Locate the cell with the specified text and output its (x, y) center coordinate. 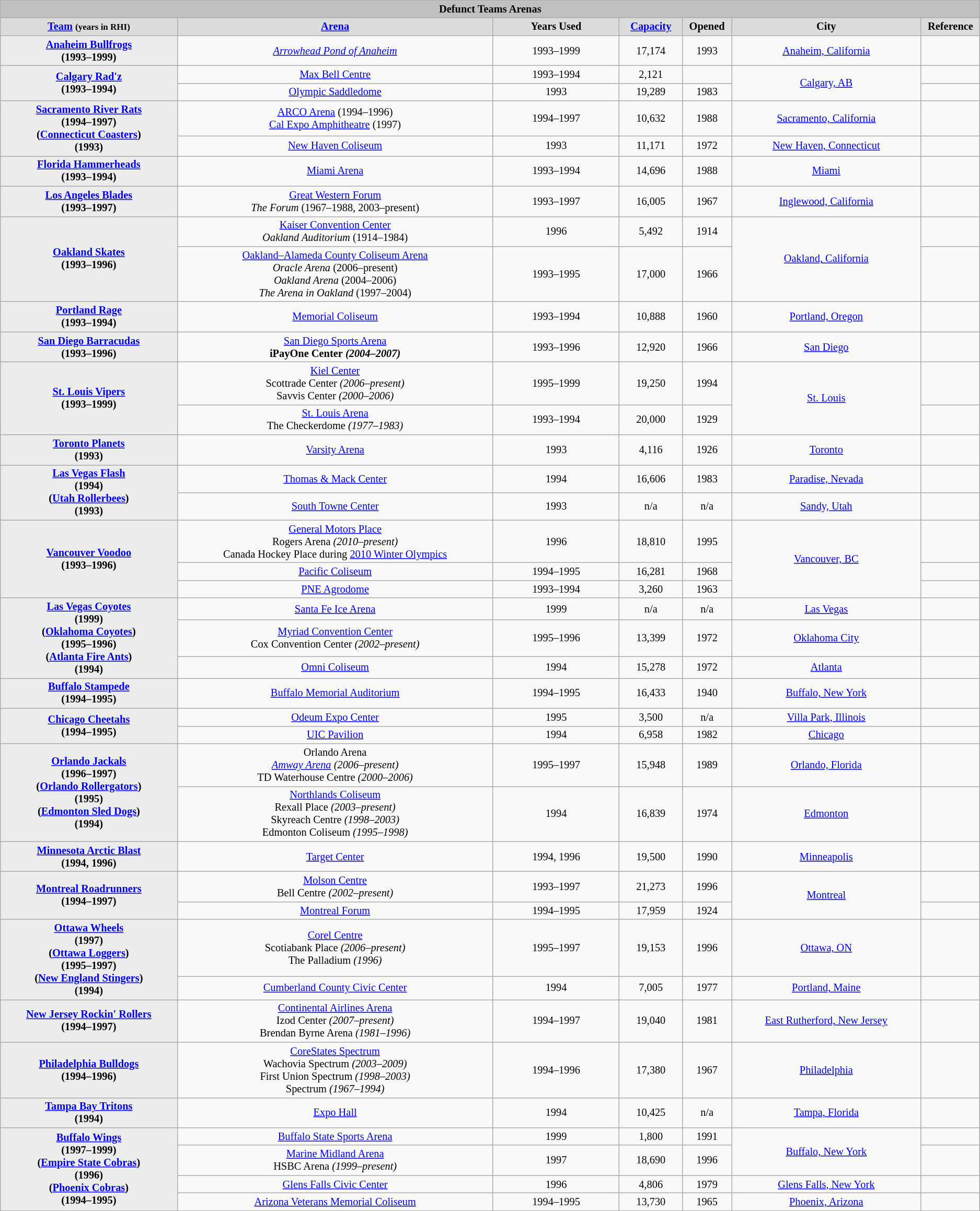
Oklahoma City (826, 638)
Great Western ForumThe Forum (1967–1988, 2003–present) (335, 201)
Orlando, Florida (826, 765)
Paradise, Nevada (826, 479)
16,281 (651, 571)
Expo Hall (335, 1113)
Vancouver Voodoo(1993–1996) (89, 559)
St. Louis Vipers(1993–1999) (89, 398)
City (826, 27)
Atlanta (826, 667)
1,800 (651, 1136)
15,278 (651, 667)
1995–1999 (556, 383)
Cumberland County Civic Center (335, 988)
1929 (707, 420)
1974 (707, 814)
13,730 (651, 1202)
Miami (826, 171)
Buffalo Wings(1997–1999)(Empire State Cobras)(1996)(Phoenix Cobras)(1994–1995) (89, 1169)
St. Louis (826, 398)
UIC Pavilion (335, 735)
Omni Coliseum (335, 667)
Toronto Planets(1993) (89, 450)
Buffalo Memorial Auditorium (335, 693)
Calgary, AB (826, 83)
St. Louis ArenaThe Checkerdome (1977–1983) (335, 420)
1968 (707, 571)
10,888 (651, 317)
Inglewood, California (826, 201)
CoreStates SpectrumWachovia Spectrum (2003–2009)First Union Spectrum (1998–2003)Spectrum (1967–1994) (335, 1070)
Portland, Oregon (826, 317)
Miami Arena (335, 171)
Phoenix, Arizona (826, 1202)
Buffalo State Sports Arena (335, 1136)
Capacity (651, 27)
2,121 (651, 74)
10,632 (651, 118)
Glens Falls Civic Center (335, 1184)
Max Bell Centre (335, 74)
Ottawa, ON (826, 948)
Villa Park, Illinois (826, 717)
Oakland, California (826, 259)
1924 (707, 910)
Varsity Arena (335, 450)
Montreal (826, 895)
New Haven Coliseum (335, 145)
Glens Falls, New York (826, 1184)
Chicago Cheetahs(1994–1995) (89, 725)
12,920 (651, 347)
Philadelphia Bulldogs(1994–1996) (89, 1070)
Marine Midland ArenaHSBC Arena (1999–present) (335, 1160)
Anaheim, California (826, 51)
Montreal Forum (335, 910)
Toronto (826, 450)
1994–1996 (556, 1070)
Sacramento, California (826, 118)
19,250 (651, 383)
16,005 (651, 201)
Orlando Jackals(1996–1997)(Orlando Rollergators)(1995)(Edmonton Sled Dogs)(1994) (89, 792)
Defunct Teams Arenas (490, 9)
3,260 (651, 589)
1940 (707, 693)
Chicago (826, 735)
South Towne Center (335, 506)
Calgary Rad'z(1993–1994) (89, 83)
New Jersey Rockin' Rollers(1994–1997) (89, 1021)
Reference (950, 27)
19,153 (651, 948)
General Motors PlaceRogers Arena (2010–present)Canada Hockey Place during 2010 Winter Olympics (335, 541)
Thomas & Mack Center (335, 479)
Pacific Coliseum (335, 571)
6,958 (651, 735)
Ottawa Wheels(1997)(Ottawa Loggers)(1995–1997)(New England Stingers)(1994) (89, 960)
21,273 (651, 886)
Northlands ColiseumRexall Place (2003–present)Skyreach Centre (1998–2003)Edmonton Coliseum (1995–1998) (335, 814)
New Haven, Connecticut (826, 145)
1977 (707, 988)
11,171 (651, 145)
Years Used (556, 27)
Team (years in RHI) (89, 27)
Las Vegas Flash(1994)(Utah Rollerbees)(1993) (89, 492)
Sandy, Utah (826, 506)
Los Angeles Blades(1993–1997) (89, 201)
1982 (707, 735)
19,500 (651, 857)
16,433 (651, 693)
1981 (707, 1021)
Tampa, Florida (826, 1113)
1979 (707, 1184)
Memorial Coliseum (335, 317)
19,289 (651, 92)
PNE Agrodome (335, 589)
15,948 (651, 765)
16,606 (651, 479)
Opened (707, 27)
Olympic Saddledome (335, 92)
20,000 (651, 420)
1990 (707, 857)
10,425 (651, 1113)
Minnesota Arctic Blast(1994, 1996) (89, 857)
17,000 (651, 274)
1997 (556, 1160)
Montreal Roadrunners(1994–1997) (89, 895)
1960 (707, 317)
1989 (707, 765)
ARCO Arena (1994–1996)Cal Expo Amphitheatre (1997) (335, 118)
Kiel CenterScottrade Center (2006–present)Savvis Center (2000–2006) (335, 383)
San Diego Barracudas(1993–1996) (89, 347)
7,005 (651, 988)
Oakland–Alameda County Coliseum ArenaOracle Arena (2006–present)Oakland Arena (2004–2006)The Arena in Oakland (1997–2004) (335, 274)
1995–1996 (556, 638)
17,959 (651, 910)
Portland Rage(1993–1994) (89, 317)
Vancouver, BC (826, 559)
1993–1995 (556, 274)
4,806 (651, 1184)
1991 (707, 1136)
Arizona Veterans Memorial Coliseum (335, 1202)
1926 (707, 450)
San Diego (826, 347)
17,380 (651, 1070)
Philadelphia (826, 1070)
5,492 (651, 232)
18,690 (651, 1160)
Edmonton (826, 814)
Myriad Convention CenterCox Convention Center (2002–present) (335, 638)
Continental Airlines ArenaIzod Center (2007–present)Brendan Byrne Arena (1981–1996) (335, 1021)
Anaheim Bullfrogs(1993–1999) (89, 51)
Kaiser Convention CenterOakland Auditorium (1914–1984) (335, 232)
14,696 (651, 171)
East Rutherford, New Jersey (826, 1021)
19,040 (651, 1021)
Arrowhead Pond of Anaheim (335, 51)
17,174 (651, 51)
Oakland Skates(1993–1996) (89, 259)
Corel CentreScotiabank Place (2006–present)The Palladium (1996) (335, 948)
Buffalo Stampede(1994–1995) (89, 693)
San Diego Sports ArenaiPayOne Center (2004–2007) (335, 347)
13,399 (651, 638)
18,810 (651, 541)
Las Vegas (826, 608)
4,116 (651, 450)
Florida Hammerheads(1993–1994) (89, 171)
1993–1999 (556, 51)
1965 (707, 1202)
Odeum Expo Center (335, 717)
1994, 1996 (556, 857)
Orlando ArenaAmway Arena (2006–present)TD Waterhouse Centre (2000–2006) (335, 765)
3,500 (651, 717)
1963 (707, 589)
Las Vegas Coyotes(1999)(Oklahoma Coyotes)(1995–1996)(Atlanta Fire Ants)(1994) (89, 638)
Portland, Maine (826, 988)
Target Center (335, 857)
1914 (707, 232)
Santa Fe Ice Arena (335, 608)
16,839 (651, 814)
Sacramento River Rats(1994–1997)(Connecticut Coasters)(1993) (89, 129)
Molson CentreBell Centre (2002–present) (335, 886)
Arena (335, 27)
Tampa Bay Tritons(1994) (89, 1113)
Minneapolis (826, 857)
1993–1996 (556, 347)
